Determine the (X, Y) coordinate at the center of the cell enclosing the given text.  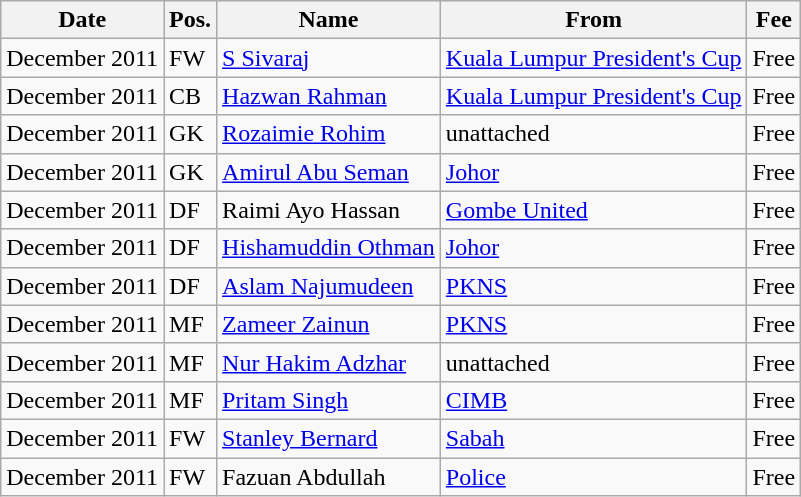
CB (190, 96)
CIMB (594, 400)
Police (594, 477)
Amirul Abu Seman (329, 172)
Pritam Singh (329, 400)
Hazwan Rahman (329, 96)
Fee (774, 20)
S Sivaraj (329, 58)
Sabah (594, 438)
Zameer Zainun (329, 324)
Rozaimie Rohim (329, 134)
Stanley Bernard (329, 438)
From (594, 20)
Fazuan Abdullah (329, 477)
Pos. (190, 20)
Nur Hakim Adzhar (329, 362)
Hishamuddin Othman (329, 248)
Name (329, 20)
Date (82, 20)
Gombe United (594, 210)
Aslam Najumudeen (329, 286)
Raimi Ayo Hassan (329, 210)
